Output the [x, y] coordinate of the center of the cell containing the given text.  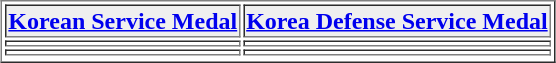
Korean Service Medal [122, 20]
Korea Defense Service Medal [396, 20]
